Identify which cell holds the provided text, then report its [X, Y] central coordinate. 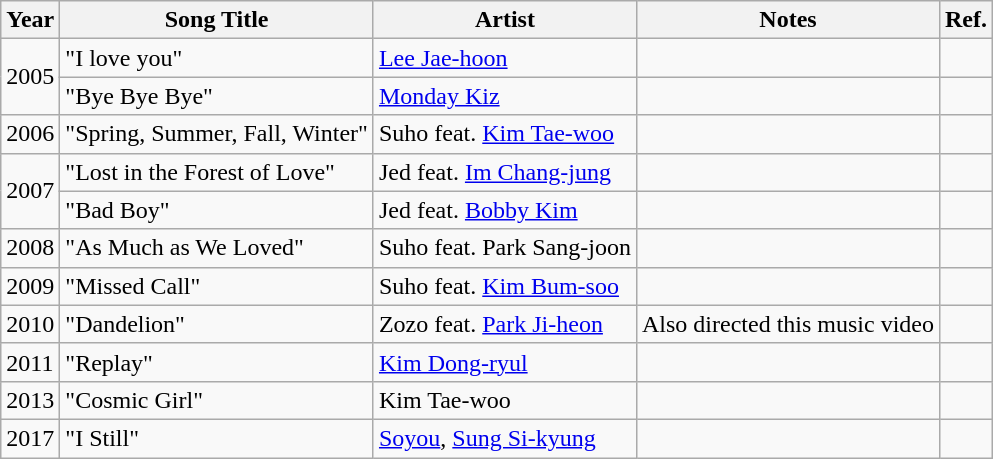
"Missed Call" [217, 286]
"Bye Bye Bye" [217, 96]
2010 [30, 324]
Jed feat. Im Chang-jung [504, 172]
"Spring, Summer, Fall, Winter" [217, 134]
Suho feat. Kim Bum-soo [504, 286]
"I love you" [217, 58]
2011 [30, 362]
Suho feat. Kim Tae-woo [504, 134]
Zozo feat. Park Ji-heon [504, 324]
2013 [30, 400]
"I Still" [217, 438]
2005 [30, 77]
Artist [504, 20]
2017 [30, 438]
Kim Tae-woo [504, 400]
2006 [30, 134]
2007 [30, 191]
Monday Kiz [504, 96]
Lee Jae-hoon [504, 58]
2008 [30, 248]
Suho feat. Park Sang-joon [504, 248]
Kim Dong-ryul [504, 362]
Song Title [217, 20]
Jed feat. Bobby Kim [504, 210]
"Cosmic Girl" [217, 400]
"Replay" [217, 362]
"As Much as We Loved" [217, 248]
"Dandelion" [217, 324]
Year [30, 20]
Ref. [966, 20]
"Bad Boy" [217, 210]
"Lost in the Forest of Love" [217, 172]
Notes [788, 20]
2009 [30, 286]
Soyou, Sung Si-kyung [504, 438]
Also directed this music video [788, 324]
